From the cell containing the given text, extract its center point as (x, y) coordinate. 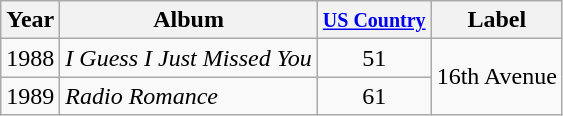
Radio Romance (189, 96)
Year (30, 20)
1988 (30, 58)
51 (374, 58)
1989 (30, 96)
61 (374, 96)
16th Avenue (496, 77)
Album (189, 20)
I Guess I Just Missed You (189, 58)
Label (496, 20)
US Country (374, 20)
